Return [x, y] of the center of cell containing provided text 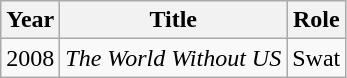
Role [316, 20]
Swat [316, 58]
Title [174, 20]
The World Without US [174, 58]
2008 [30, 58]
Year [30, 20]
